Determine the [X, Y] coordinate at the center of the cell enclosing the given text.  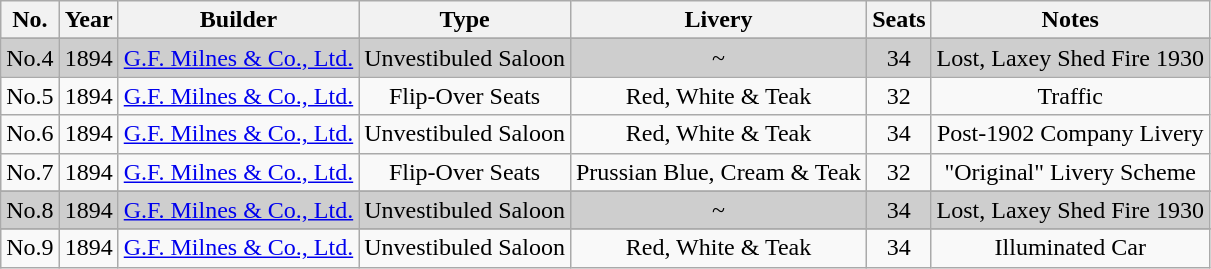
"Original" Livery Scheme [1070, 172]
Type [465, 20]
Livery [718, 20]
Post-1902 Company Livery [1070, 134]
Builder [238, 20]
Notes [1070, 20]
Year [88, 20]
Prussian Blue, Cream & Teak [718, 172]
Seats [899, 20]
No.5 [30, 96]
No.8 [30, 210]
Traffic [1070, 96]
No.9 [30, 248]
No.4 [30, 58]
No. [30, 20]
Illuminated Car [1070, 248]
No.7 [30, 172]
No.6 [30, 134]
